Return the [X, Y] coordinate for the center point of the cell that contains the specified text.  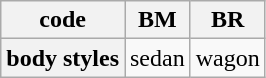
sedan [157, 58]
wagon [228, 58]
code [63, 20]
BM [157, 20]
BR [228, 20]
body styles [63, 58]
